Capture the cell that displays the provided text and extract its (X, Y) central coordinate. 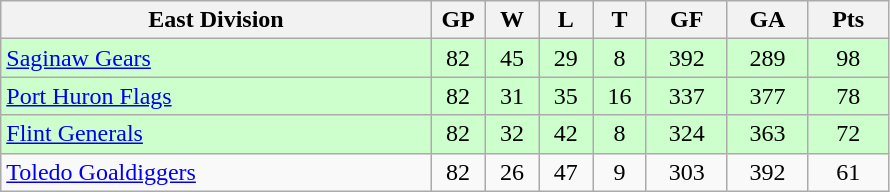
303 (686, 172)
72 (848, 134)
L (566, 20)
289 (768, 58)
Flint Generals (216, 134)
9 (620, 172)
78 (848, 96)
363 (768, 134)
47 (566, 172)
T (620, 20)
324 (686, 134)
337 (686, 96)
29 (566, 58)
26 (512, 172)
GP (458, 20)
Saginaw Gears (216, 58)
W (512, 20)
GF (686, 20)
377 (768, 96)
32 (512, 134)
Pts (848, 20)
Toledo Goaldiggers (216, 172)
31 (512, 96)
16 (620, 96)
GA (768, 20)
35 (566, 96)
45 (512, 58)
East Division (216, 20)
98 (848, 58)
61 (848, 172)
42 (566, 134)
Port Huron Flags (216, 96)
